Output the [x, y] coordinate of the center of the cell containing the given text.  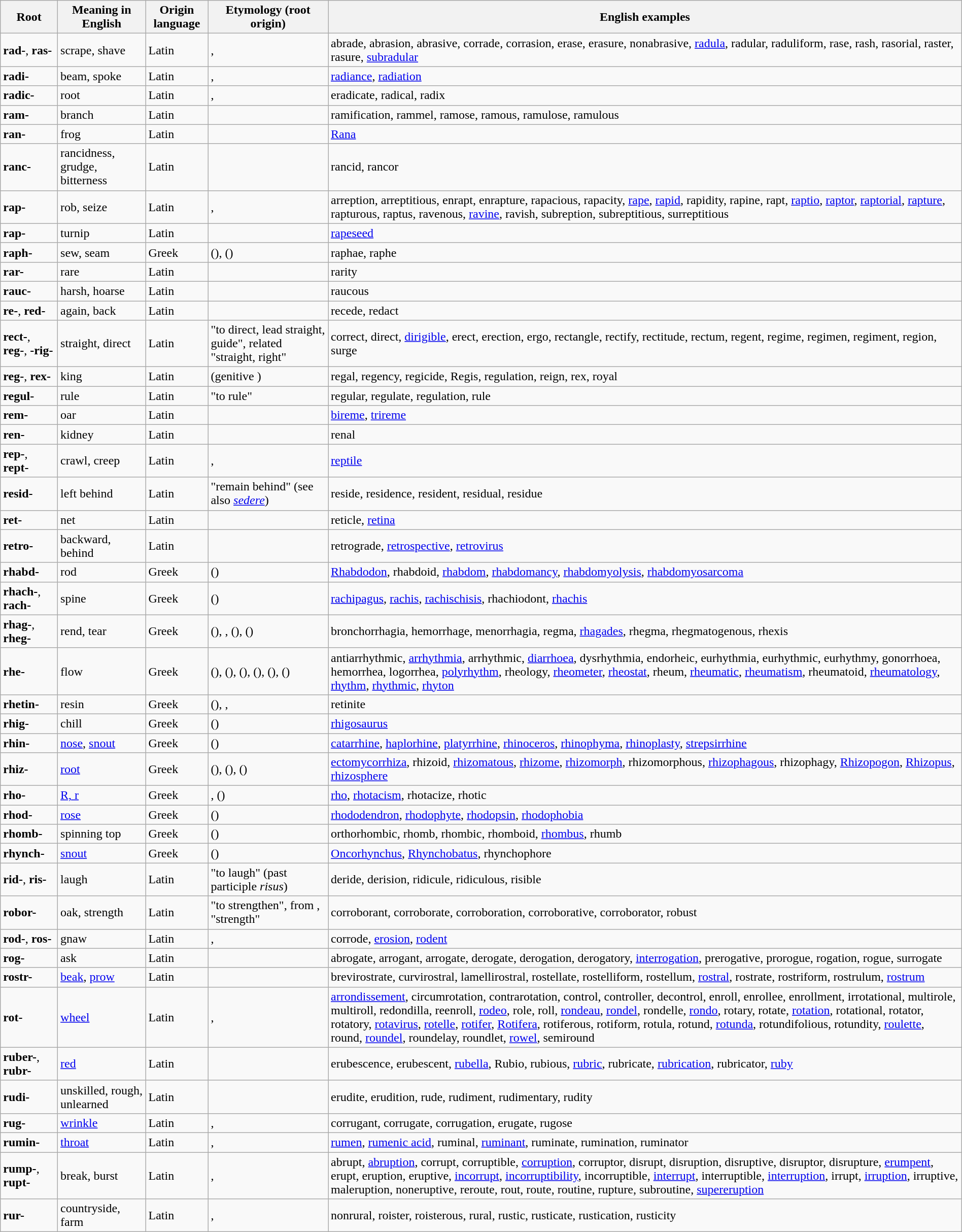
rhigosaurus [645, 723]
straight, direct [101, 344]
rhiz- [29, 770]
rep-, rept- [29, 461]
renal [645, 435]
kidney [101, 435]
break, burst [101, 1176]
rhig- [29, 723]
frog [101, 134]
R, r [101, 795]
sew, seam [101, 252]
branch [101, 115]
ectomycorrhiza, rhizoid, rhizomatous, rhizome, rhizomorph, rhizomorphous, rhizophagous, rhizophagy, Rhizopogon, Rhizopus, rhizosphere [645, 770]
rho, rhotacism, rhotacize, rhotic [645, 795]
oak, strength [101, 913]
rapeseed [645, 233]
corrugant, corrugate, corrugation, erugate, rugose [645, 1123]
, () [268, 795]
laugh [101, 879]
backward, behind [101, 546]
ren- [29, 435]
rauc- [29, 291]
beak, prow [101, 977]
Rhabdodon, rhabdoid, rhabdom, rhabdomancy, rhabdomyolysis, rhabdomyosarcoma [645, 572]
rect-, reg-, -rig- [29, 344]
countryside, farm [101, 1215]
rhe- [29, 671]
"to rule" [268, 396]
spine [101, 598]
correct, direct, dirigible, erect, erection, ergo, rectangle, rectify, rectitude, rectum, regent, regime, regimen, regiment, region, surge [645, 344]
radi- [29, 76]
"to laugh" (past participle risus) [268, 879]
reside, residence, resident, residual, residue [645, 493]
resid- [29, 493]
turnip [101, 233]
rumen, rumenic acid, ruminal, ruminant, ruminate, rumination, ruminator [645, 1142]
Etymology (root origin) [268, 17]
erubescence, erubescent, rubella, Rubio, rubious, rubric, rubricate, rubrication, rubricator, ruby [645, 1064]
Origin language [177, 17]
king [101, 377]
rose [101, 815]
ran- [29, 134]
rad-, ras- [29, 50]
rug- [29, 1123]
beam, spoke [101, 76]
nonrural, roister, roisterous, rural, rustic, rusticate, rustication, rusticity [645, 1215]
spinning top [101, 834]
throat [101, 1142]
rare [101, 272]
rumin- [29, 1142]
radic- [29, 95]
wrinkle [101, 1123]
red [101, 1064]
retrograde, retrospective, retrovirus [645, 546]
(), () [268, 252]
harsh, hoarse [101, 291]
ram- [29, 115]
catarrhine, haplorhine, platyrrhine, rhinoceros, rhinophyma, rhinoplasty, strepsirrhine [645, 743]
raucous [645, 291]
scrape, shave [101, 50]
oar [101, 415]
rid-, ris- [29, 879]
rot- [29, 1017]
rule [101, 396]
left behind [101, 493]
rhach-, rach- [29, 598]
again, back [101, 310]
(genitive ) [268, 377]
regal, regency, regicide, Regis, regulation, reign, rex, royal [645, 377]
"to strengthen", from , "strength" [268, 913]
rar- [29, 272]
rhetin- [29, 704]
corroborant, corroborate, corroboration, corroborative, corroborator, robust [645, 913]
bireme, trireme [645, 415]
raph- [29, 252]
ruber-, rubr- [29, 1064]
rudi- [29, 1096]
ranc- [29, 167]
"to direct, lead straight, guide", related "straight, right" [268, 344]
rarity [645, 272]
deride, derision, ridicule, ridiculous, risible [645, 879]
rhabd- [29, 572]
nose, snout [101, 743]
regular, regulate, regulation, rule [645, 396]
raphae, raphe [645, 252]
ask [101, 958]
rostr- [29, 977]
reticle, retina [645, 520]
rump-, rupt- [29, 1176]
rob, seize [101, 207]
retro- [29, 546]
"remain behind" (see also sedere) [268, 493]
rho- [29, 795]
rachipagus, rachis, rachischisis, rhachiodont, rhachis [645, 598]
Meaning in English [101, 17]
English examples [645, 17]
unskilled, rough, unlearned [101, 1096]
(), , (), () [268, 631]
rhododendron, rhodophyte, rhodopsin, rhodophobia [645, 815]
(), (), () [268, 770]
rog- [29, 958]
rancid, rancor [645, 167]
ret- [29, 520]
abrogate, arrogant, arrogate, derogate, derogation, derogatory, interrogation, prerogative, prorogue, rogation, rogue, surrogate [645, 958]
corrode, erosion, rodent [645, 939]
orthorhombic, rhomb, rhombic, rhomboid, rhombus, rhumb [645, 834]
rhomb- [29, 834]
rhag-, rheg- [29, 631]
net [101, 520]
Rana [645, 134]
rhynch- [29, 853]
gnaw [101, 939]
brevirostrate, curvirostral, lamellirostral, rostellate, rostelliform, rostellum, rostral, rostrate, rostriform, rostrulum, rostrum [645, 977]
rod-, ros- [29, 939]
rend, tear [101, 631]
rem- [29, 415]
erudite, erudition, rude, rudiment, rudimentary, rudity [645, 1096]
regul- [29, 396]
rhod- [29, 815]
robor- [29, 913]
crawl, creep [101, 461]
Root [29, 17]
rod [101, 572]
recede, redact [645, 310]
rancidness, grudge, bitterness [101, 167]
Oncorhynchus, Rhynchobatus, rhynchophore [645, 853]
flow [101, 671]
radiance, radiation [645, 76]
snout [101, 853]
rur- [29, 1215]
reg-, rex- [29, 377]
bronchorrhagia, hemorrhage, menorrhagia, regma, rhagades, rhegma, rhegmatogenous, rhexis [645, 631]
retinite [645, 704]
re-, red- [29, 310]
(), (), (), (), (), () [268, 671]
reptile [645, 461]
ramification, rammel, ramose, ramous, ramulose, ramulous [645, 115]
(), , [268, 704]
rhin- [29, 743]
chill [101, 723]
eradicate, radical, radix [645, 95]
resin [101, 704]
wheel [101, 1017]
